Search for the cell housing the specified text and yield its [x, y] center coordinate. 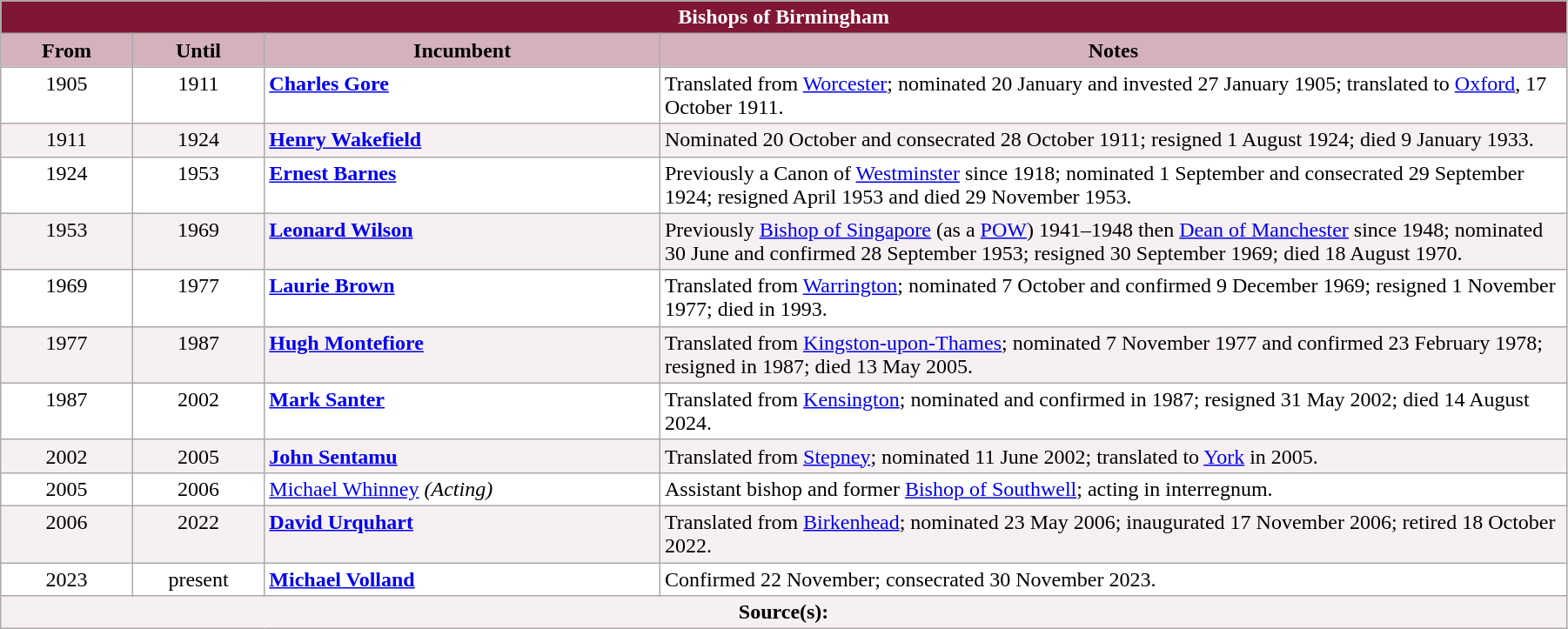
From [67, 50]
Incumbent [463, 50]
David Urquhart [463, 534]
Until [198, 50]
Bishops of Birmingham [784, 17]
John Sentamu [463, 456]
Translated from Warrington; nominated 7 October and confirmed 9 December 1969; resigned 1 November 1977; died in 1993. [1113, 298]
Michael Whinney (Acting) [463, 489]
Henry Wakefield [463, 140]
Translated from Stepney; nominated 11 June 2002; translated to York in 2005. [1113, 456]
Translated from Kensington; nominated and confirmed in 1987; resigned 31 May 2002; died 14 August 2024. [1113, 411]
Charles Gore [463, 96]
2023 [67, 579]
Assistant bishop and former Bishop of Southwell; acting in interregnum. [1113, 489]
Leonard Wilson [463, 242]
present [198, 579]
Hugh Montefiore [463, 355]
Translated from Worcester; nominated 20 January and invested 27 January 1905; translated to Oxford, 17 October 1911. [1113, 96]
1905 [67, 96]
Translated from Birkenhead; nominated 23 May 2006; inaugurated 17 November 2006; retired 18 October 2022. [1113, 534]
Source(s): [784, 612]
Laurie Brown [463, 298]
Nominated 20 October and consecrated 28 October 1911; resigned 1 August 1924; died 9 January 1933. [1113, 140]
Mark Santer [463, 411]
Previously a Canon of Westminster since 1918; nominated 1 September and consecrated 29 September 1924; resigned April 1953 and died 29 November 1953. [1113, 184]
Notes [1113, 50]
2022 [198, 534]
Translated from Kingston-upon-Thames; nominated 7 November 1977 and confirmed 23 February 1978; resigned in 1987; died 13 May 2005. [1113, 355]
Ernest Barnes [463, 184]
Confirmed 22 November; consecrated 30 November 2023. [1113, 579]
Michael Volland [463, 579]
